Output the [x, y] coordinate of the center of the cell containing the given text.  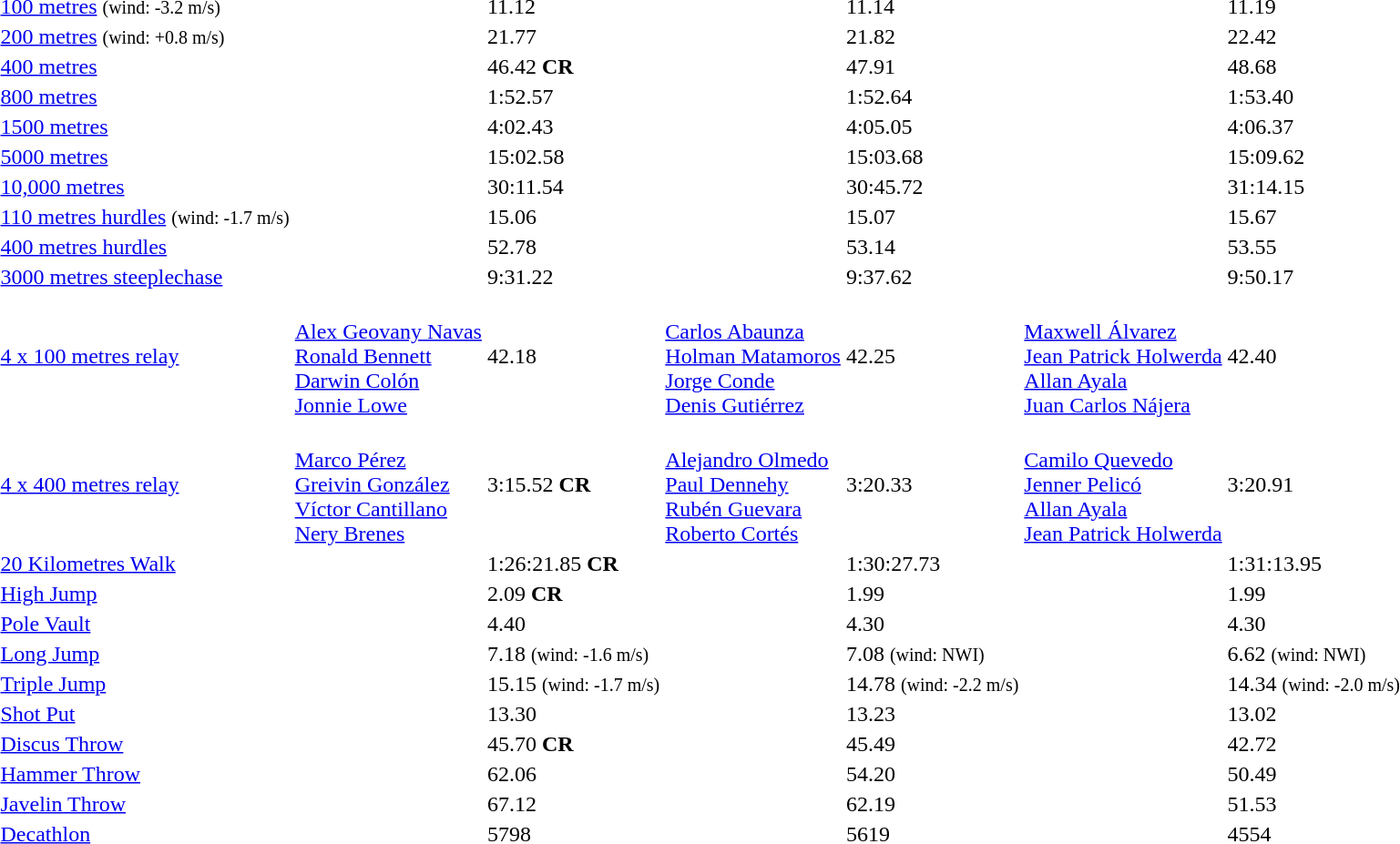
15:03.68 [932, 157]
Alex Geovany Navas Ronald Bennett Darwin Colón Jonnie Lowe [388, 356]
Camilo Quevedo Jenner Pelicó Allan Ayala Jean Patrick Holwerda [1123, 484]
9:31.22 [573, 277]
3:15.52 CR [573, 484]
53.14 [932, 247]
1:52.57 [573, 97]
30:45.72 [932, 187]
4.40 [573, 624]
47.91 [932, 66]
21.77 [573, 36]
13.30 [573, 714]
62.19 [932, 804]
1.99 [932, 594]
Marco Pérez Greivin González Víctor Cantillano Nery Brenes [388, 484]
21.82 [932, 36]
4:02.43 [573, 127]
45.49 [932, 744]
Carlos Abaunza Holman Matamoros Jorge Conde Denis Gutiérrez [753, 356]
30:11.54 [573, 187]
7.18 (wind: -1.6 m/s) [573, 654]
54.20 [932, 774]
1:26:21.85 CR [573, 564]
42.18 [573, 356]
3:20.33 [932, 484]
52.78 [573, 247]
2.09 CR [573, 594]
45.70 CR [573, 744]
9:37.62 [932, 277]
1:30:27.73 [932, 564]
15.06 [573, 217]
42.25 [932, 356]
Maxwell Álvarez Jean Patrick Holwerda Allan Ayala Juan Carlos Nájera [1123, 356]
13.23 [932, 714]
15:02.58 [573, 157]
67.12 [573, 804]
Alejandro Olmedo Paul Dennehy Rubén Guevara Roberto Cortés [753, 484]
15.15 (wind: -1.7 m/s) [573, 684]
4:05.05 [932, 127]
15.07 [932, 217]
62.06 [573, 774]
14.78 (wind: -2.2 m/s) [932, 684]
4.30 [932, 624]
7.08 (wind: NWI) [932, 654]
1:52.64 [932, 97]
46.42 CR [573, 66]
